Return (X, Y) of the center of cell containing provided text 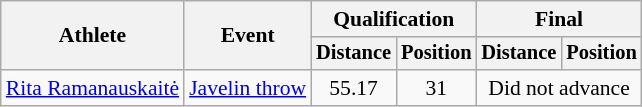
31 (436, 88)
Rita Ramanauskaitė (92, 88)
Final (558, 19)
Javelin throw (248, 88)
55.17 (354, 88)
Event (248, 36)
Athlete (92, 36)
Did not advance (558, 88)
Qualification (394, 19)
